Find where the given text appears and provide that cell's center as [X, Y] coordinate. 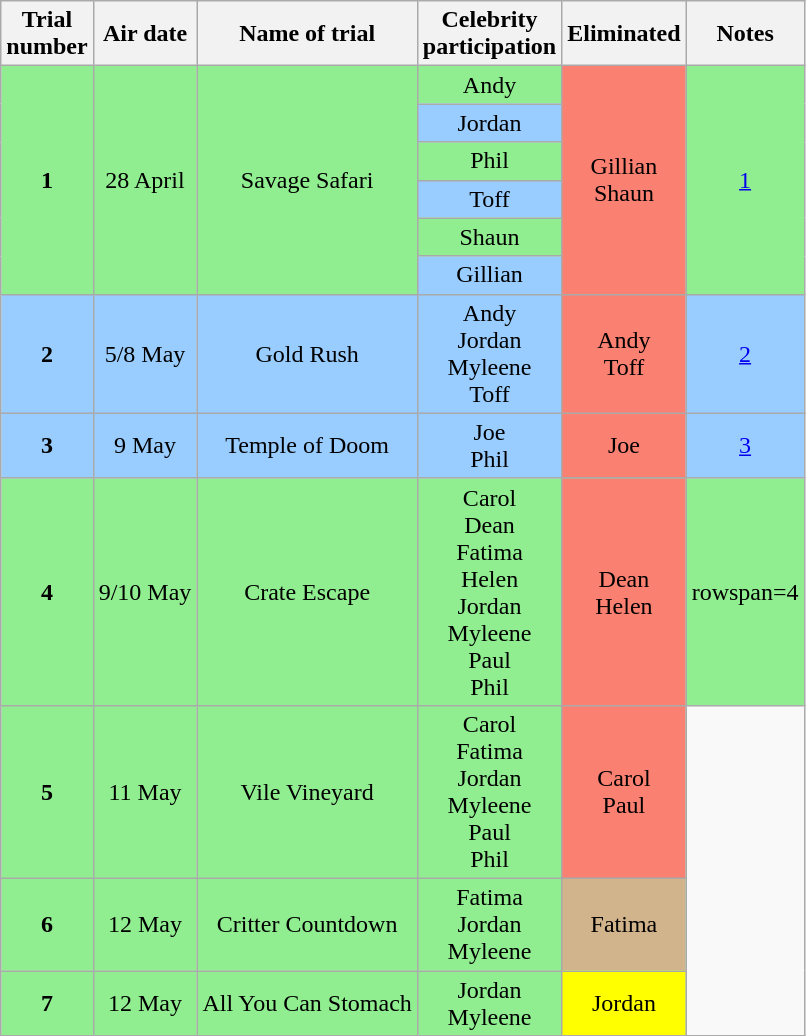
5 [47, 792]
Critter Countdown [307, 924]
Celebrityparticipation [489, 34]
All You Can Stomach [307, 1002]
Phil [489, 161]
Gold Rush [307, 354]
Crate Escape [307, 592]
Andy [489, 85]
28 April [145, 180]
Trialnumber [47, 34]
Toff [489, 199]
JordanMyleene [489, 1002]
11 May [145, 792]
Vile Vineyard [307, 792]
FatimaJordanMyleene [489, 924]
rowspan=4 [745, 592]
9 May [145, 446]
AndyJordanMyleeneToff [489, 354]
Notes [745, 34]
9/10 May [145, 592]
CarolDeanFatimaHelenJordanMyleenePaulPhil [489, 592]
DeanHelen [624, 592]
Fatima [624, 924]
Joe [624, 446]
7 [47, 1002]
CarolPaul [624, 792]
Name of trial [307, 34]
Savage Safari [307, 180]
6 [47, 924]
GillianShaun [624, 180]
4 [47, 592]
Shaun [489, 237]
Gillian [489, 275]
5/8 May [145, 354]
CarolFatimaJordanMyleenePaulPhil [489, 792]
Air date [145, 34]
AndyToff [624, 354]
Temple of Doom [307, 446]
Eliminated [624, 34]
JoePhil [489, 446]
